Output the [x, y] coordinate of the center of the cell containing the given text.  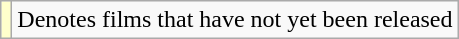
Denotes films that have not yet been released [235, 20]
